From the cell containing the given text, extract its center point as [x, y] coordinate. 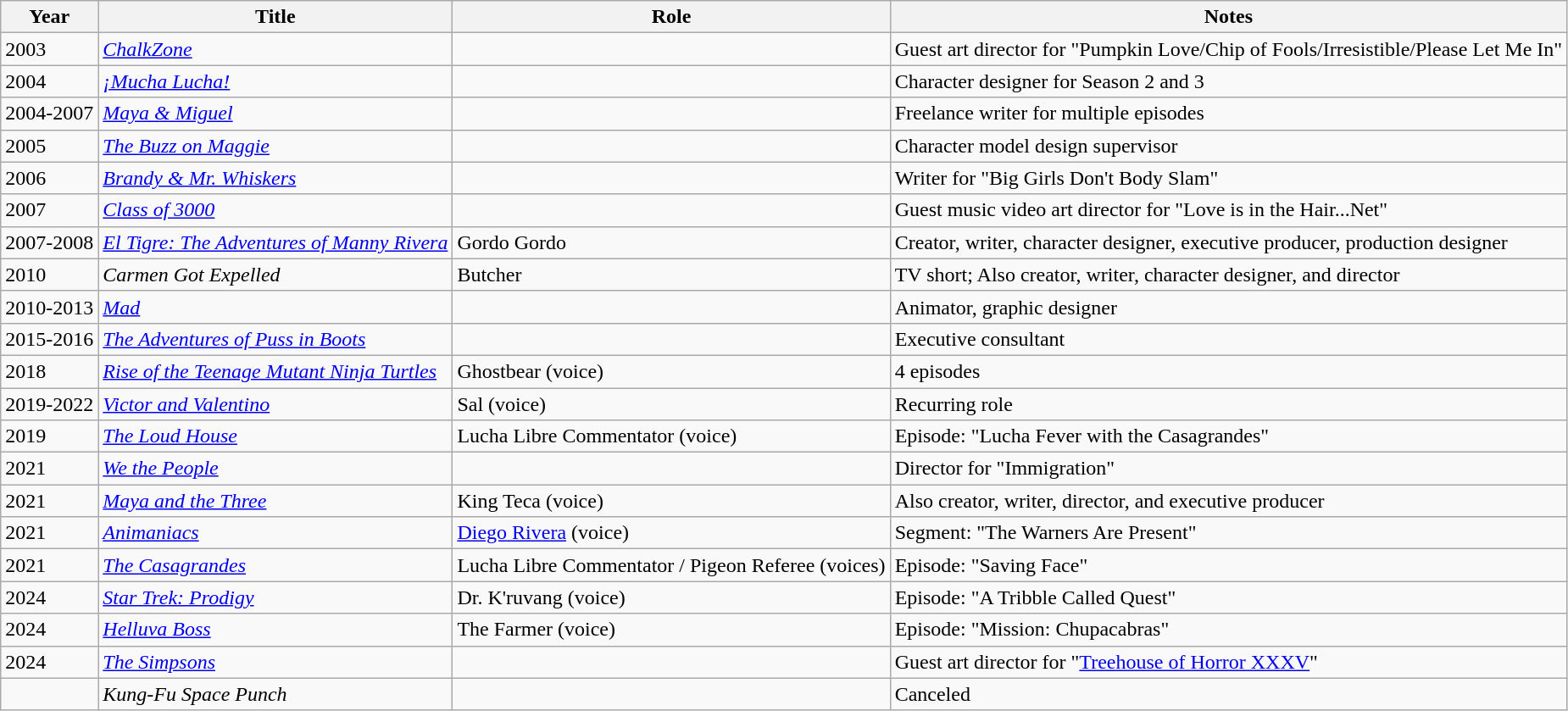
Ghostbear (voice) [671, 371]
Writer for "Big Girls Don't Body Slam" [1229, 178]
Star Trek: Prodigy [275, 597]
Sal (voice) [671, 404]
Guest music video art director for "Love is in the Hair...Net" [1229, 210]
Animaniacs [275, 533]
Maya & Miguel [275, 114]
4 episodes [1229, 371]
The Buzz on Maggie [275, 146]
¡Mucha Lucha! [275, 81]
2005 [49, 146]
2007 [49, 210]
Gordo Gordo [671, 242]
King Teca (voice) [671, 501]
Diego Rivera (voice) [671, 533]
Episode: "Lucha Fever with the Casagrandes" [1229, 436]
Executive consultant [1229, 339]
2015-2016 [49, 339]
Guest art director for "Pumpkin Love/Chip of Fools/Irresistible/Please Let Me In" [1229, 49]
Victor and Valentino [275, 404]
Episode: "A Tribble Called Quest" [1229, 597]
Butcher [671, 275]
The Loud House [275, 436]
We the People [275, 469]
Recurring role [1229, 404]
Director for "Immigration" [1229, 469]
Creator, writer, character designer, executive producer, production designer [1229, 242]
Lucha Libre Commentator (voice) [671, 436]
Carmen Got Expelled [275, 275]
Rise of the Teenage Mutant Ninja Turtles [275, 371]
Lucha Libre Commentator / Pigeon Referee (voices) [671, 565]
2010 [49, 275]
Mad [275, 307]
Notes [1229, 17]
The Casagrandes [275, 565]
TV short; Also creator, writer, character designer, and director [1229, 275]
Character model design supervisor [1229, 146]
Animator, graphic designer [1229, 307]
2018 [49, 371]
The Farmer (voice) [671, 630]
Maya and the Three [275, 501]
2007-2008 [49, 242]
Role [671, 17]
ChalkZone [275, 49]
Canceled [1229, 694]
El Tigre: The Adventures of Manny Rivera [275, 242]
Year [49, 17]
Also creator, writer, director, and executive producer [1229, 501]
The Simpsons [275, 662]
2006 [49, 178]
Episode: "Saving Face" [1229, 565]
Class of 3000 [275, 210]
Kung-Fu Space Punch [275, 694]
2004 [49, 81]
Guest art director for "Treehouse of Horror XXXV" [1229, 662]
Title [275, 17]
2004-2007 [49, 114]
2019 [49, 436]
Dr. K'ruvang (voice) [671, 597]
Episode: "Mission: Chupacabras" [1229, 630]
Character designer for Season 2 and 3 [1229, 81]
2019-2022 [49, 404]
Segment: "The Warners Are Present" [1229, 533]
Helluva Boss [275, 630]
The Adventures of Puss in Boots [275, 339]
Brandy & Mr. Whiskers [275, 178]
Freelance writer for multiple episodes [1229, 114]
2010-2013 [49, 307]
2003 [49, 49]
